Capture the cell that displays the provided text and extract its [X, Y] central coordinate. 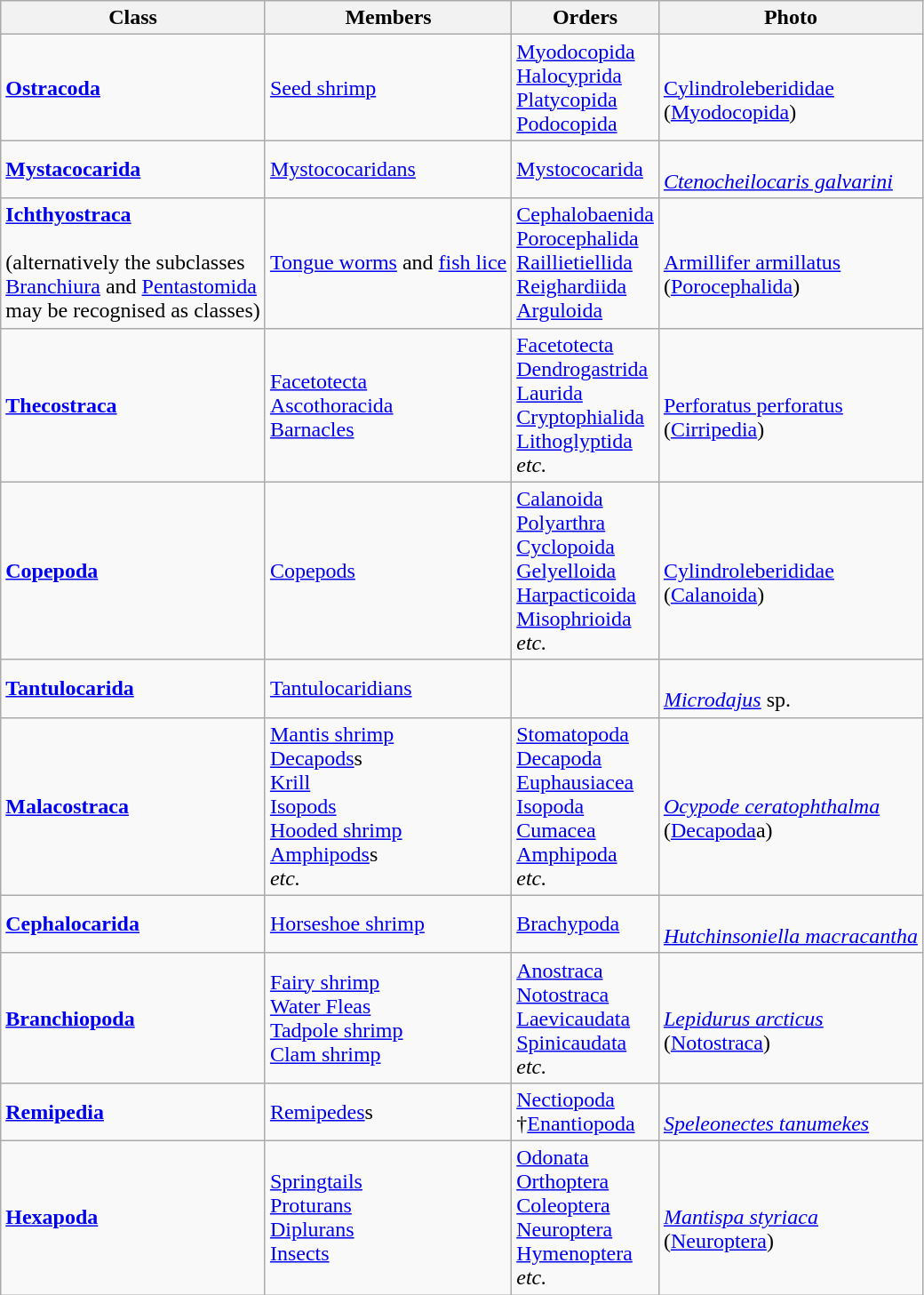
Horseshoe shrimp [387, 924]
Hutchinsoniella macracantha [791, 924]
AnostracaNotostracaLaevicaudataSpinicaudataetc. [585, 1018]
Nectiopoda†Enantiopoda [585, 1111]
Speleonectes tanumekes [791, 1111]
Seed shrimp [387, 87]
Cephalocarida [133, 924]
Mantispa styriaca (Neuroptera) [791, 1218]
Brachypoda [585, 924]
Mystococarida [585, 169]
Copepods [387, 571]
Orders [585, 18]
Malacostraca [133, 806]
Remipedia [133, 1111]
Ostracoda [133, 87]
Ichthyostraca (alternatively the subclasses Branchiura and Pentastomida may be recognised as classes) [133, 263]
Perforatus perforatus (Cirripedia) [791, 405]
Ctenocheilocaris galvarini [791, 169]
Photo [791, 18]
Mystococaridans [387, 169]
Microdajus sp. [791, 688]
Thecostraca [133, 405]
Branchiopoda [133, 1018]
FacetotectaDendrogastridaLauridaCryptophialidaLithoglyptidaetc. [585, 405]
Hexapoda [133, 1218]
MyodocopidaHalocypridaPlatycopidaPodocopida [585, 87]
Members [387, 18]
Class [133, 18]
SpringtailsProturansDipluransInsects [387, 1218]
Cylindroleberididae (Calanoida) [791, 571]
Tantulocaridians [387, 688]
FacetotectaAscothoracidaBarnacles [387, 405]
Fairy shrimpWater FleasTadpole shrimpClam shrimp [387, 1018]
Remipedess [387, 1111]
Cylindroleberididae (Myodocopida) [791, 87]
CalanoidaPolyarthraCyclopoidaGelyelloidaHarpacticoidaMisophrioidaetc. [585, 571]
Tantulocarida [133, 688]
Copepoda [133, 571]
CephalobaenidaPorocephalidaRaillietiellidaReighardiidaArguloida [585, 263]
Ocypode ceratophthalma (Decapodaa) [791, 806]
Lepidurus arcticus (Notostraca) [791, 1018]
Mystacocarida [133, 169]
StomatopodaDecapodaEuphausiaceaIsopodaCumaceaAmphipodaetc. [585, 806]
Tongue worms and fish lice [387, 263]
Mantis shrimpDecapodssKrillIsopodsHooded shrimpAmphipodssetc. [387, 806]
Armillifer armillatus (Porocephalida) [791, 263]
OdonataOrthopteraColeopteraNeuropteraHymenopteraetc. [585, 1218]
